From the cell containing the given text, extract its center point as (x, y) coordinate. 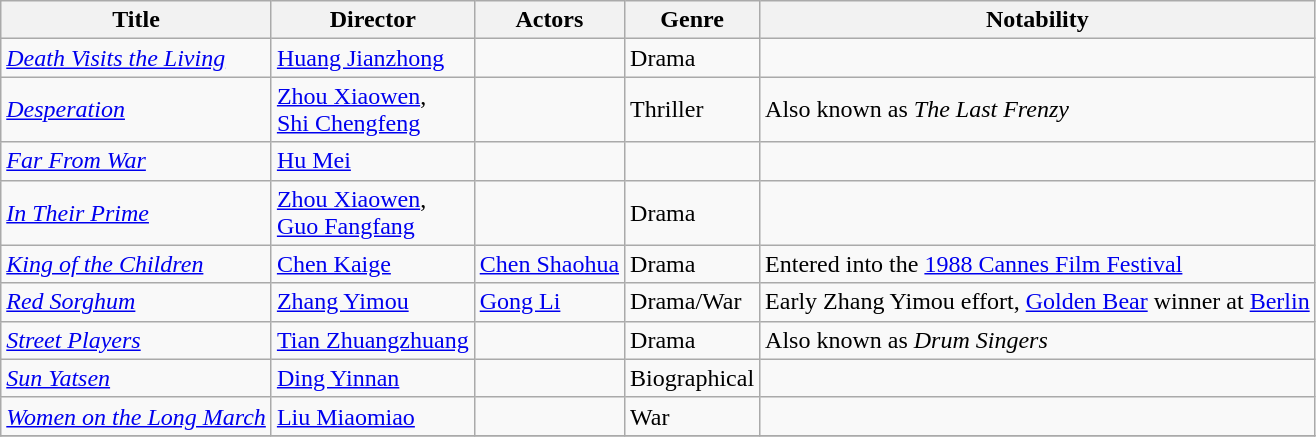
Death Visits the Living (136, 58)
Ding Yinnan (372, 378)
King of the Children (136, 264)
Actors (549, 20)
Liu Miaomiao (372, 416)
Women on the Long March (136, 416)
Huang Jianzhong (372, 58)
Zhou Xiaowen,Guo Fangfang (372, 212)
Zhou Xiaowen,Shi Chengfeng (372, 110)
Tian Zhuangzhuang (372, 340)
Gong Li (549, 302)
Hu Mei (372, 161)
Also known as The Last Frenzy (1038, 110)
Drama/War (692, 302)
Director (372, 20)
Chen Shaohua (549, 264)
Far From War (136, 161)
War (692, 416)
Red Sorghum (136, 302)
Desperation (136, 110)
Entered into the 1988 Cannes Film Festival (1038, 264)
In Their Prime (136, 212)
Zhang Yimou (372, 302)
Notability (1038, 20)
Sun Yatsen (136, 378)
Genre (692, 20)
Early Zhang Yimou effort, Golden Bear winner at Berlin (1038, 302)
Street Players (136, 340)
Biographical (692, 378)
Also known as Drum Singers (1038, 340)
Chen Kaige (372, 264)
Thriller (692, 110)
Title (136, 20)
